Locate the cell with the specified text and output its [X, Y] center coordinate. 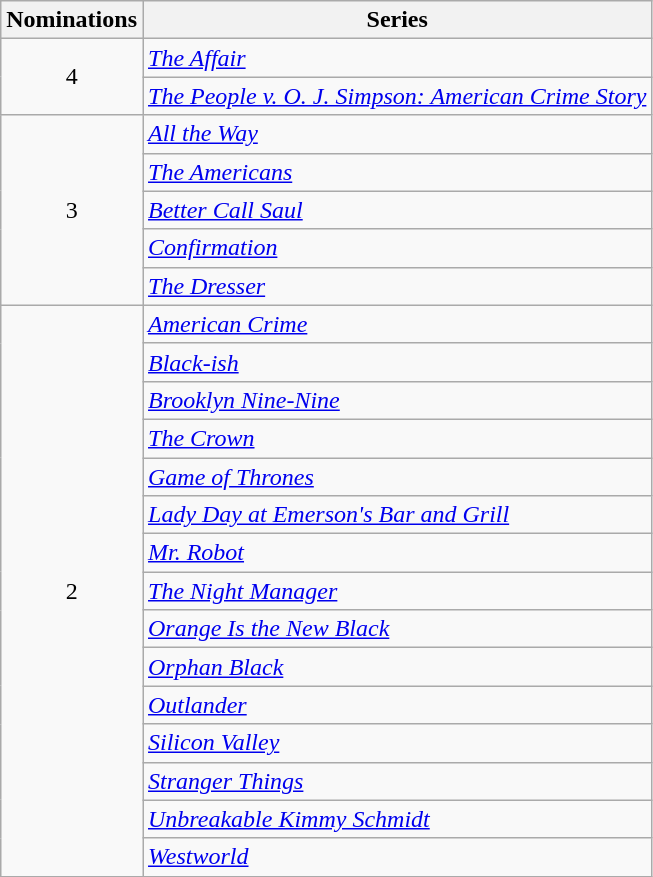
3 [72, 210]
Unbreakable Kimmy Schmidt [396, 819]
All the Way [396, 134]
Nominations [72, 20]
Mr. Robot [396, 553]
Series [396, 20]
Black-ish [396, 362]
The Affair [396, 58]
Stranger Things [396, 781]
The Americans [396, 172]
Better Call Saul [396, 210]
Confirmation [396, 248]
The Night Manager [396, 591]
Orphan Black [396, 667]
American Crime [396, 324]
Westworld [396, 857]
The People v. O. J. Simpson: American Crime Story [396, 96]
Game of Thrones [396, 477]
Silicon Valley [396, 743]
The Dresser [396, 286]
Orange Is the New Black [396, 629]
4 [72, 77]
The Crown [396, 438]
Outlander [396, 705]
2 [72, 590]
Lady Day at Emerson's Bar and Grill [396, 515]
Brooklyn Nine-Nine [396, 400]
